Search for the cell housing the specified text and yield its (x, y) center coordinate. 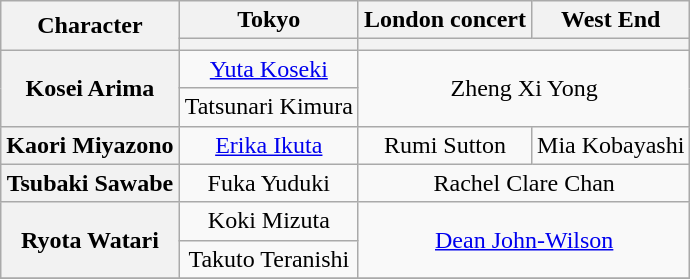
Takuto Teranishi (268, 259)
Yuta Koseki (268, 69)
London concert (444, 20)
Erika Ikuta (268, 145)
Tsubaki Sawabe (90, 183)
Kaori Miyazono (90, 145)
Tatsunari Kimura (268, 107)
Rumi Sutton (444, 145)
West End (611, 20)
Tokyo (268, 20)
Koki Mizuta (268, 221)
Fuka Yuduki (268, 183)
Kosei Arima (90, 88)
Dean John-Wilson (524, 240)
Character (90, 26)
Rachel Clare Chan (524, 183)
Mia Kobayashi (611, 145)
Ryota Watari (90, 240)
Zheng Xi Yong (524, 88)
